Return the [x, y] coordinate for the center point of the cell that contains the specified text.  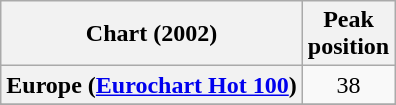
Peakposition [348, 34]
Europe (Eurochart Hot 100) [152, 85]
38 [348, 85]
Chart (2002) [152, 34]
